Scan for the cell matching the given text and deliver its (X, Y) coordinate at center. 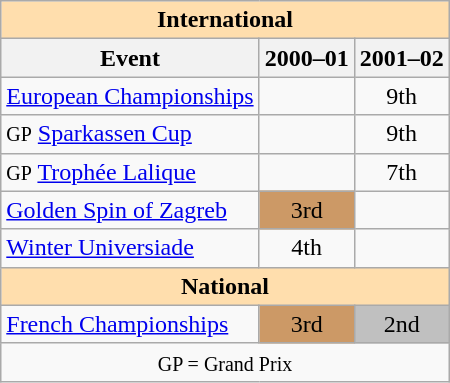
2nd (402, 324)
2001–02 (402, 58)
2000–01 (306, 58)
GP = Grand Prix (225, 362)
International (225, 20)
European Championships (130, 96)
Event (130, 58)
Golden Spin of Zagreb (130, 210)
French Championships (130, 324)
7th (402, 172)
GP Sparkassen Cup (130, 134)
Winter Universiade (130, 248)
National (225, 286)
GP Trophée Lalique (130, 172)
4th (306, 248)
